Find where the given text appears and provide that cell's center as [X, Y] coordinate. 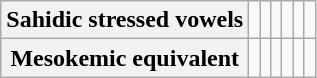
Mesokemic equivalent [125, 58]
Sahidic stressed vowels [125, 20]
